Return the (x, y) coordinate for the center point of the cell that contains the specified text.  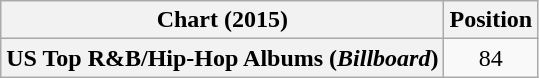
84 (491, 58)
Chart (2015) (222, 20)
Position (491, 20)
US Top R&B/Hip-Hop Albums (Billboard) (222, 58)
